Search for the cell housing the specified text and yield its (X, Y) center coordinate. 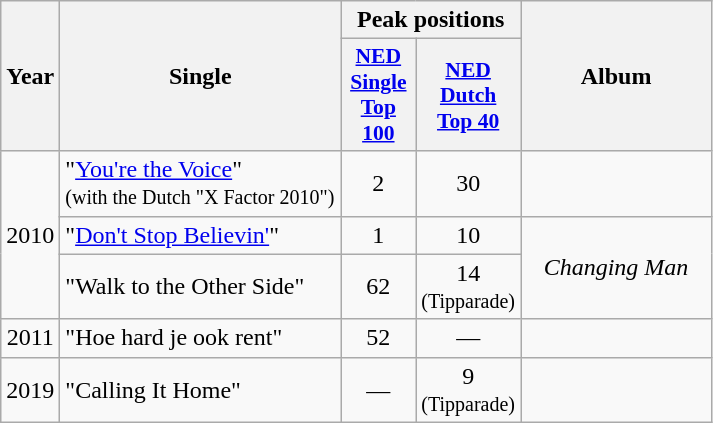
1 (378, 235)
62 (378, 286)
2011 (30, 338)
2010 (30, 235)
"Don't Stop Believin'" (200, 235)
"Calling It Home" (200, 390)
NEDDutchTop 40 (468, 95)
"You're the Voice" (with the Dutch "X Factor 2010") (200, 184)
52 (378, 338)
NEDSingleTop 100 (378, 95)
"Hoe hard je ook rent" (200, 338)
Peak positions (431, 20)
30 (468, 184)
Year (30, 76)
2 (378, 184)
9(Tipparade) (468, 390)
14(Tipparade) (468, 286)
10 (468, 235)
Changing Man (616, 268)
Single (200, 76)
"Walk to the Other Side" (200, 286)
Album (616, 76)
2019 (30, 390)
